Return [x, y] of the center of cell containing provided text 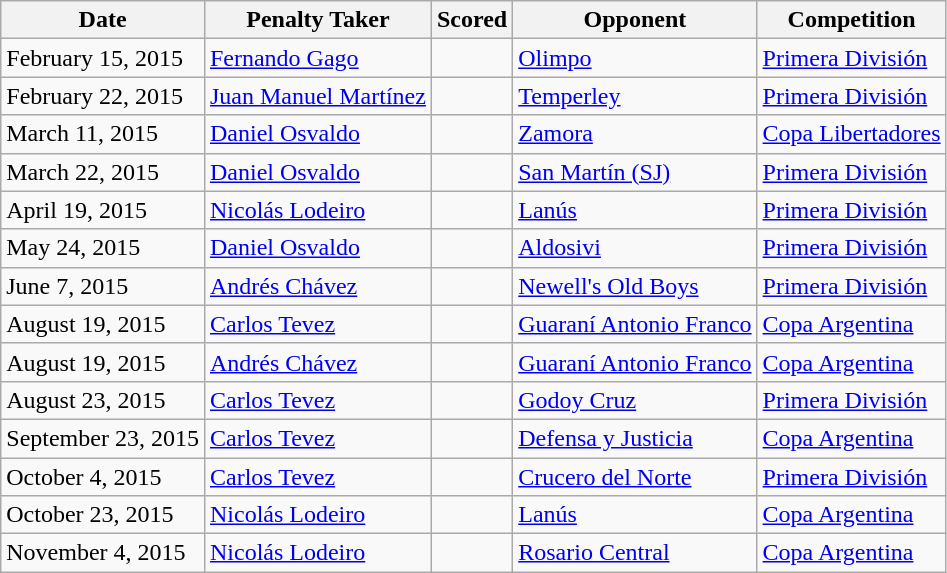
March 22, 2015 [103, 172]
Newell's Old Boys [635, 286]
Defensa y Justicia [635, 438]
May 24, 2015 [103, 248]
Date [103, 20]
Rosario Central [635, 553]
Copa Libertadores [852, 134]
April 19, 2015 [103, 210]
Godoy Cruz [635, 400]
February 15, 2015 [103, 58]
Scored [472, 20]
Zamora [635, 134]
Crucero del Norte [635, 477]
October 4, 2015 [103, 477]
February 22, 2015 [103, 96]
November 4, 2015 [103, 553]
Penalty Taker [318, 20]
Temperley [635, 96]
June 7, 2015 [103, 286]
August 23, 2015 [103, 400]
San Martín (SJ) [635, 172]
Opponent [635, 20]
March 11, 2015 [103, 134]
Competition [852, 20]
Juan Manuel Martínez [318, 96]
Olimpo [635, 58]
October 23, 2015 [103, 515]
Aldosivi [635, 248]
September 23, 2015 [103, 438]
Fernando Gago [318, 58]
